Identify which cell holds the provided text, then report its [X, Y] central coordinate. 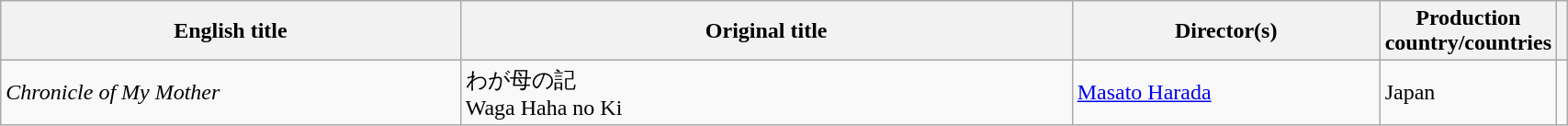
Original title [766, 31]
English title [231, 31]
Masato Harada [1225, 93]
わが母の記Waga Haha no Ki [766, 93]
Production country/countries [1468, 31]
Chronicle of My Mother [231, 93]
Director(s) [1225, 31]
Japan [1468, 93]
